For the text-containing cell, return its midpoint in (X, Y) coordinate format. 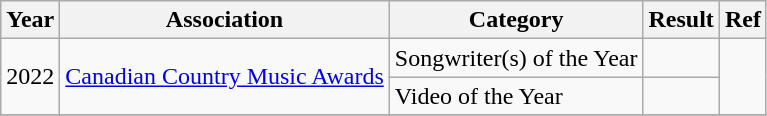
Result (681, 20)
Songwriter(s) of the Year (516, 58)
Category (516, 20)
Video of the Year (516, 96)
Canadian Country Music Awards (224, 77)
2022 (30, 77)
Ref (742, 20)
Association (224, 20)
Year (30, 20)
